Return (x, y) of the center of cell containing provided text 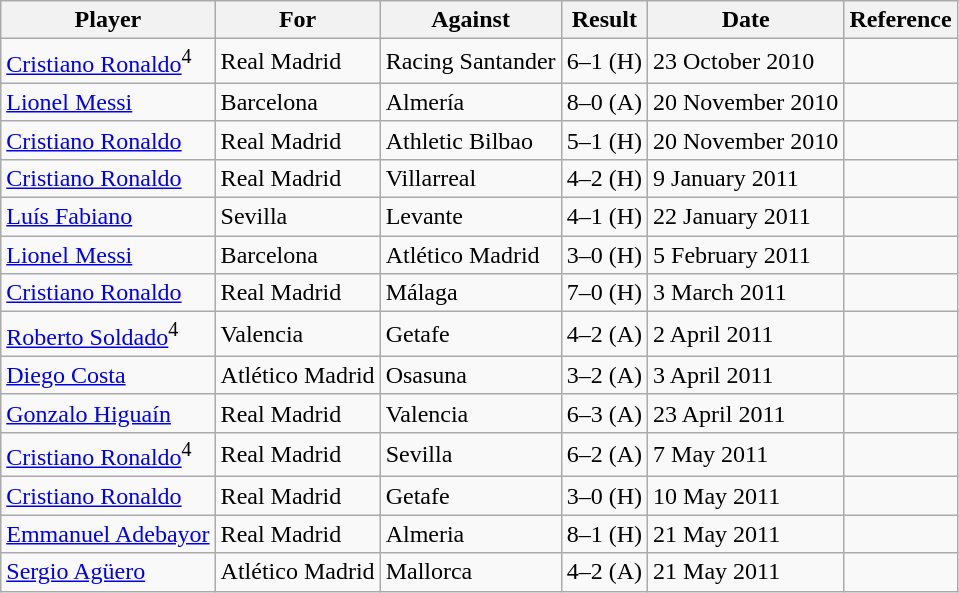
Sergio Agüero (108, 572)
3–2 (A) (604, 375)
Levante (470, 217)
Almería (470, 102)
7–0 (H) (604, 293)
Málaga (470, 293)
6–2 (A) (604, 454)
3 April 2011 (746, 375)
6–3 (A) (604, 413)
10 May 2011 (746, 496)
Racing Santander (470, 62)
23 April 2011 (746, 413)
23 October 2010 (746, 62)
3 March 2011 (746, 293)
4–1 (H) (604, 217)
5–1 (H) (604, 140)
Emmanuel Adebayor (108, 534)
8–0 (A) (604, 102)
Mallorca (470, 572)
Gonzalo Higuaín (108, 413)
5 February 2011 (746, 255)
Date (746, 20)
Reference (900, 20)
9 January 2011 (746, 178)
Luís Fabiano (108, 217)
4–2 (H) (604, 178)
6–1 (H) (604, 62)
Almeria (470, 534)
22 January 2011 (746, 217)
Athletic Bilbao (470, 140)
Roberto Soldado4 (108, 334)
Villarreal (470, 178)
Player (108, 20)
2 April 2011 (746, 334)
7 May 2011 (746, 454)
Osasuna (470, 375)
Against (470, 20)
Result (604, 20)
8–1 (H) (604, 534)
Diego Costa (108, 375)
For (298, 20)
